For the text-containing cell, return its midpoint in [X, Y] coordinate format. 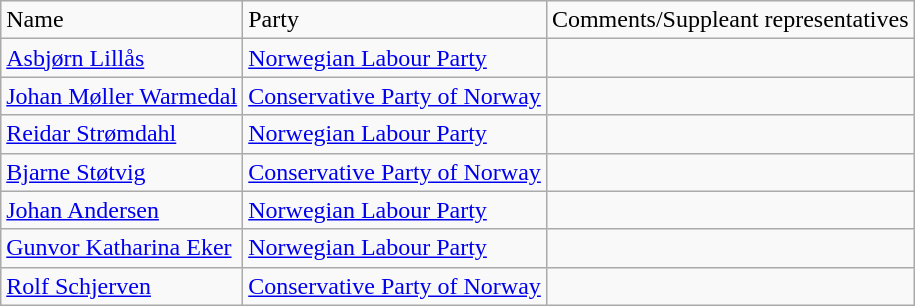
Johan Andersen [122, 210]
Johan Møller Warmedal [122, 96]
Name [122, 20]
Party [395, 20]
Reidar Strømdahl [122, 134]
Asbjørn Lillås [122, 58]
Gunvor Katharina Eker [122, 248]
Bjarne Støtvig [122, 172]
Comments/Suppleant representatives [730, 20]
Rolf Schjerven [122, 286]
